Return the (X, Y) coordinate for the center point of the cell that contains the specified text.  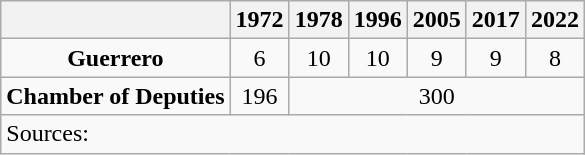
2022 (554, 20)
2005 (436, 20)
196 (260, 96)
Guerrero (116, 58)
Chamber of Deputies (116, 96)
300 (436, 96)
8 (554, 58)
6 (260, 58)
2017 (496, 20)
1996 (378, 20)
1978 (318, 20)
1972 (260, 20)
Sources: (293, 134)
